Provide the [x, y] coordinate of the cell's center where the given text is located.  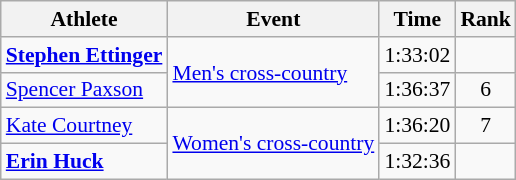
Kate Courtney [84, 126]
Women's cross-country [273, 144]
Rank [486, 19]
Event [273, 19]
1:36:20 [417, 126]
6 [486, 90]
1:36:37 [417, 90]
Men's cross-country [273, 72]
Spencer Paxson [84, 90]
Athlete [84, 19]
Time [417, 19]
1:32:36 [417, 162]
Erin Huck [84, 162]
1:33:02 [417, 55]
Stephen Ettinger [84, 55]
7 [486, 126]
